Find where the given text appears and provide that cell's center as [X, Y] coordinate. 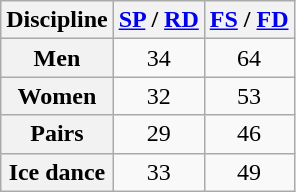
53 [249, 96]
Discipline [57, 20]
Men [57, 58]
SP / RD [158, 20]
33 [158, 172]
Pairs [57, 134]
46 [249, 134]
34 [158, 58]
49 [249, 172]
64 [249, 58]
32 [158, 96]
Ice dance [57, 172]
29 [158, 134]
FS / FD [249, 20]
Women [57, 96]
